Detect which cell encompasses the target text, then output its (X, Y) center coordinate. 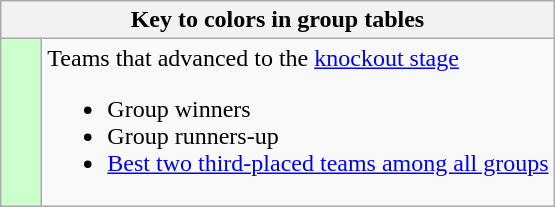
Teams that advanced to the knockout stageGroup winnersGroup runners-upBest two third-placed teams among all groups (298, 122)
Key to colors in group tables (278, 20)
